Search for the cell housing the specified text and yield its (x, y) center coordinate. 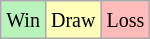
Win (24, 20)
Loss (126, 20)
Draw (72, 20)
